For the text-containing cell, return its midpoint in (x, y) coordinate format. 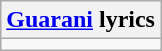
Guarani lyrics (81, 20)
